Scan for the cell matching the given text and deliver its (X, Y) coordinate at center. 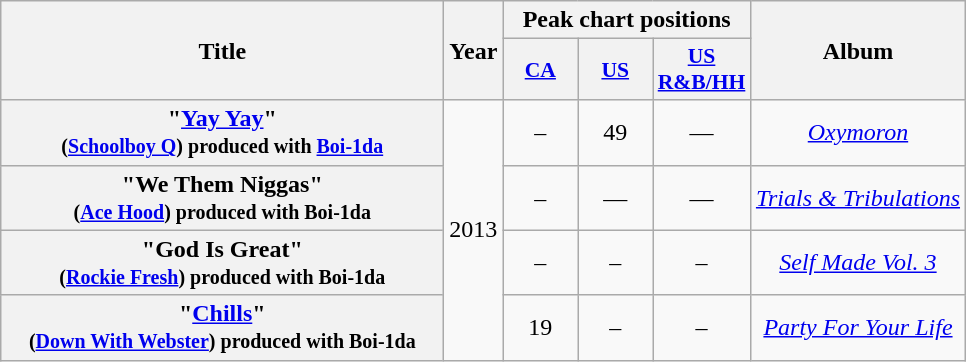
2013 (474, 230)
"Chills"(Down With Webster) produced with Boi-1da (222, 328)
Oxymoron (858, 132)
CA (540, 70)
Album (858, 50)
"God Is Great"(Rockie Fresh) produced with Boi-1da (222, 262)
USR&B/HH (702, 70)
Trials & Tribulations (858, 198)
"We Them Niggas"(Ace Hood) produced with Boi-1da (222, 198)
US (616, 70)
Year (474, 50)
Party For Your Life (858, 328)
Peak chart positions (627, 20)
49 (616, 132)
19 (540, 328)
"Yay Yay"(Schoolboy Q) produced with Boi-1da (222, 132)
Title (222, 50)
Self Made Vol. 3 (858, 262)
